Return [x, y] of the center of cell containing provided text 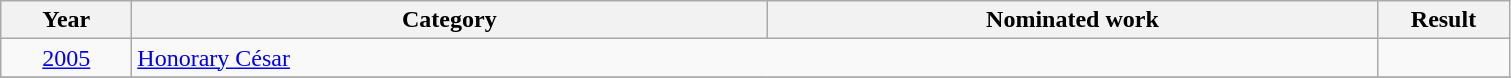
Category [450, 20]
Result [1444, 20]
2005 [66, 58]
Honorary César [755, 58]
Year [66, 20]
Nominated work [1072, 20]
